Provide the (x, y) coordinate of the cell's center where the given text is located.  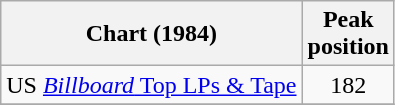
Chart (1984) (152, 34)
Peakposition (348, 34)
US Billboard Top LPs & Tape (152, 85)
182 (348, 85)
